Scan for the cell matching the given text and deliver its [X, Y] coordinate at center. 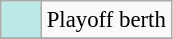
Playoff berth [106, 20]
